Locate the cell with the specified text and output its (X, Y) center coordinate. 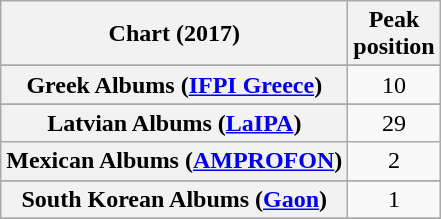
Latvian Albums (LaIPA) (174, 123)
29 (394, 123)
1 (394, 199)
South Korean Albums (Gaon) (174, 199)
Chart (2017) (174, 34)
Greek Albums (IFPI Greece) (174, 85)
2 (394, 161)
Mexican Albums (AMPROFON) (174, 161)
Peakposition (394, 34)
10 (394, 85)
